Locate the cell with the specified text and output its [x, y] center coordinate. 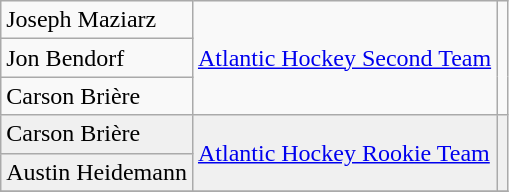
Atlantic Hockey Rookie Team [344, 153]
Austin Heidemann [97, 172]
Joseph Maziarz [97, 20]
Jon Bendorf [97, 58]
Atlantic Hockey Second Team [344, 58]
